For the text-containing cell, return its midpoint in (x, y) coordinate format. 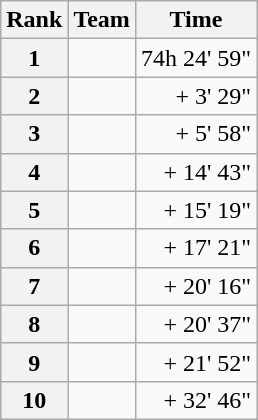
+ 17' 21" (196, 248)
8 (34, 324)
2 (34, 96)
4 (34, 172)
+ 20' 37" (196, 324)
Rank (34, 20)
3 (34, 134)
+ 21' 52" (196, 362)
1 (34, 58)
+ 5' 58" (196, 134)
+ 32' 46" (196, 400)
7 (34, 286)
+ 3' 29" (196, 96)
Time (196, 20)
+ 20' 16" (196, 286)
Team (102, 20)
10 (34, 400)
74h 24' 59" (196, 58)
+ 15' 19" (196, 210)
+ 14' 43" (196, 172)
6 (34, 248)
9 (34, 362)
5 (34, 210)
